Identify which cell holds the provided text, then report its [X, Y] central coordinate. 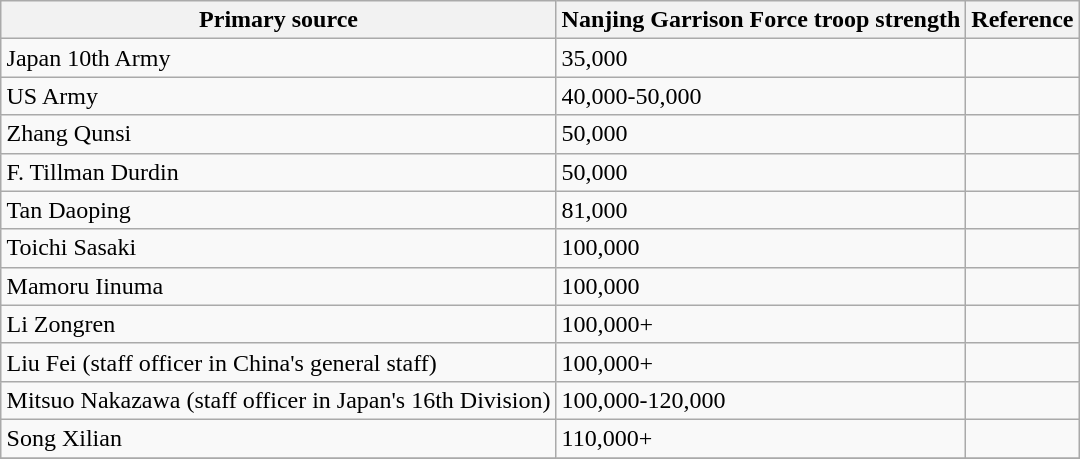
110,000+ [761, 438]
US Army [278, 96]
100,000-120,000 [761, 400]
Tan Daoping [278, 210]
Liu Fei (staff officer in China's general staff) [278, 362]
Toichi Sasaki [278, 248]
Nanjing Garrison Force troop strength [761, 20]
Reference [1022, 20]
Li Zongren [278, 324]
Mitsuo Nakazawa (staff officer in Japan's 16th Division) [278, 400]
Primary source [278, 20]
Japan 10th Army [278, 58]
Mamoru Iinuma [278, 286]
40,000-50,000 [761, 96]
F. Tillman Durdin [278, 172]
Song Xilian [278, 438]
81,000 [761, 210]
35,000 [761, 58]
Zhang Qunsi [278, 134]
